Locate the cell with the specified text and output its (X, Y) center coordinate. 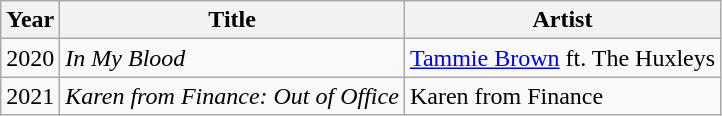
Tammie Brown ft. The Huxleys (562, 58)
Year (30, 20)
Karen from Finance: Out of Office (232, 96)
2020 (30, 58)
Karen from Finance (562, 96)
Title (232, 20)
Artist (562, 20)
In My Blood (232, 58)
2021 (30, 96)
